Detect which cell encompasses the target text, then output its (x, y) center coordinate. 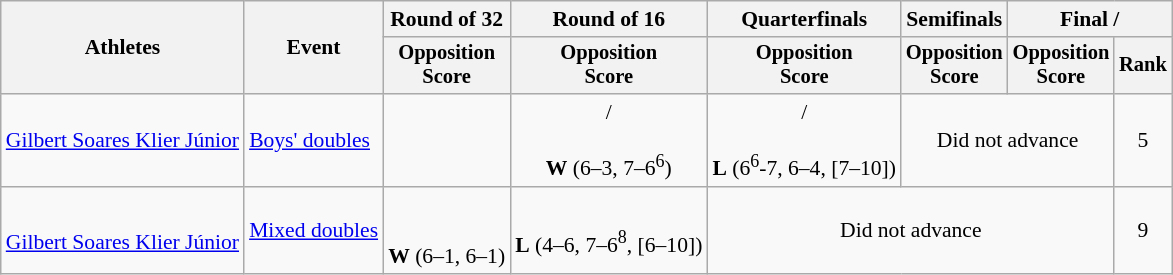
Round of 16 (608, 19)
Round of 32 (446, 19)
Mixed doubles (314, 230)
Rank (1143, 66)
L (4–6, 7–68, [6–10]) (608, 230)
W (6–1, 6–1) (446, 230)
Boys' doubles (314, 140)
Semifinals (954, 19)
Final / (1090, 19)
5 (1143, 140)
/W (6–3, 7–66) (608, 140)
/L (66-7, 6–4, [7–10]) (804, 140)
Quarterfinals (804, 19)
9 (1143, 230)
Athletes (122, 48)
Event (314, 48)
